Scan for the cell matching the given text and deliver its [X, Y] coordinate at center. 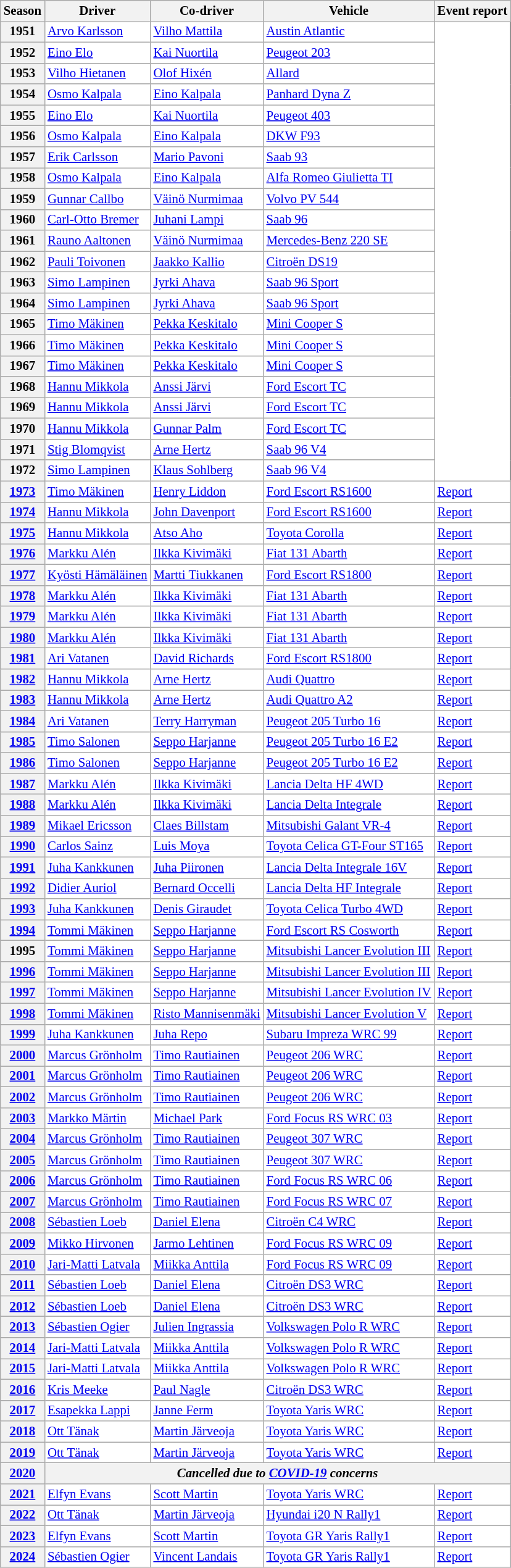
1951 [22, 31]
Saab 93 [349, 157]
1975 [22, 533]
Arvo Karlsson [98, 31]
David Richards [207, 659]
2013 [22, 1327]
Ford Focus RS WRC 07 [349, 1202]
1969 [22, 408]
Claes Billstam [207, 826]
Juha Piironen [207, 867]
Mitsubishi Galant VR-4 [349, 826]
2014 [22, 1348]
Jarmo Lehtinen [207, 1243]
Peugeot 203 [349, 52]
1981 [22, 659]
1962 [22, 262]
2010 [22, 1264]
1984 [22, 721]
Didier Auriol [98, 888]
1956 [22, 136]
Austin Atlantic [349, 31]
1994 [22, 930]
Kris Meeke [98, 1390]
John Davenport [207, 512]
1965 [22, 324]
1971 [22, 449]
2015 [22, 1369]
Panhard Dyna Z [349, 94]
Gunnar Palm [207, 429]
1970 [22, 429]
1988 [22, 805]
Henry Liddon [207, 491]
1952 [22, 52]
1993 [22, 909]
Luis Moya [207, 846]
Mikael Ericsson [98, 826]
Michael Park [207, 1118]
1955 [22, 115]
Gunnar Callbo [98, 199]
1958 [22, 178]
1966 [22, 345]
Mitsubishi Lancer Evolution IV [349, 993]
2021 [22, 1495]
2024 [22, 1557]
1991 [22, 867]
2019 [22, 1453]
Erik Carlsson [98, 157]
Olof Hixén [207, 73]
1980 [22, 638]
1960 [22, 220]
1979 [22, 617]
Terry Harryman [207, 721]
Ford Focus RS WRC 06 [349, 1181]
Lancia Delta HF Integrale [349, 888]
DKW F93 [349, 136]
2016 [22, 1390]
Vehicle [349, 11]
Lancia Delta HF 4WD [349, 784]
2007 [22, 1202]
Cancelled due to COVID-19 concerns [278, 1474]
Ford Escort RS Cosworth [349, 930]
Stig Blomqvist [98, 449]
2012 [22, 1306]
Mitsubishi Lancer Evolution V [349, 1014]
1964 [22, 303]
Hyundai i20 N Rally1 [349, 1515]
Risto Mannisenmäki [207, 1014]
1973 [22, 491]
2023 [22, 1536]
Kyösti Hämäläinen [98, 575]
1978 [22, 596]
Julien Ingrassia [207, 1327]
2011 [22, 1285]
Subaru Impreza WRC 99 [349, 1035]
Vilho Hietanen [98, 73]
Klaus Sohlberg [207, 470]
Volvo PV 544 [349, 199]
Lancia Delta Integrale [349, 805]
Denis Giraudet [207, 909]
Jaakko Kallio [207, 262]
Co-driver [207, 11]
Bernard Occelli [207, 888]
2022 [22, 1515]
Esapekka Lappi [98, 1411]
1961 [22, 241]
Mercedes-Benz 220 SE [349, 241]
Saab 96 [349, 220]
1959 [22, 199]
Alfa Romeo Giulietta TI [349, 178]
Vilho Mattila [207, 31]
Citroën C4 WRC [349, 1223]
1990 [22, 846]
1953 [22, 73]
Vincent Landais [207, 1557]
1963 [22, 283]
Season [22, 11]
2001 [22, 1077]
2008 [22, 1223]
Mikko Hirvonen [98, 1243]
1992 [22, 888]
1987 [22, 784]
1995 [22, 951]
Carl-Otto Bremer [98, 220]
Peugeot 403 [349, 115]
1968 [22, 387]
1989 [22, 826]
2000 [22, 1056]
1976 [22, 554]
1977 [22, 575]
Janne Ferm [207, 1411]
2018 [22, 1432]
1982 [22, 680]
2002 [22, 1098]
Audi Quattro [349, 680]
1967 [22, 366]
2009 [22, 1243]
1972 [22, 470]
Audi Quattro A2 [349, 701]
2004 [22, 1139]
Paul Nagle [207, 1390]
1974 [22, 512]
1998 [22, 1014]
2020 [22, 1474]
Markko Märtin [98, 1118]
2017 [22, 1411]
Lancia Delta Integrale 16V [349, 867]
2003 [22, 1118]
1999 [22, 1035]
Pauli Toivonen [98, 262]
Toyota Celica GT-Four ST165 [349, 846]
Martti Tiukkanen [207, 575]
Juhani Lampi [207, 220]
Juha Repo [207, 1035]
Carlos Sainz [98, 846]
1996 [22, 972]
1983 [22, 701]
Toyota Celica Turbo 4WD [349, 909]
Driver [98, 11]
1954 [22, 94]
Rauno Aaltonen [98, 241]
1985 [22, 742]
Event report [473, 11]
2006 [22, 1181]
1986 [22, 763]
Peugeot 205 Turbo 16 [349, 721]
Citroën DS19 [349, 262]
Atso Aho [207, 533]
Toyota Corolla [349, 533]
Mario Pavoni [207, 157]
Allard [349, 73]
2005 [22, 1160]
Ford Focus RS WRC 03 [349, 1118]
1997 [22, 993]
1957 [22, 157]
